Return the (x, y) coordinate for the center point of the cell that contains the specified text.  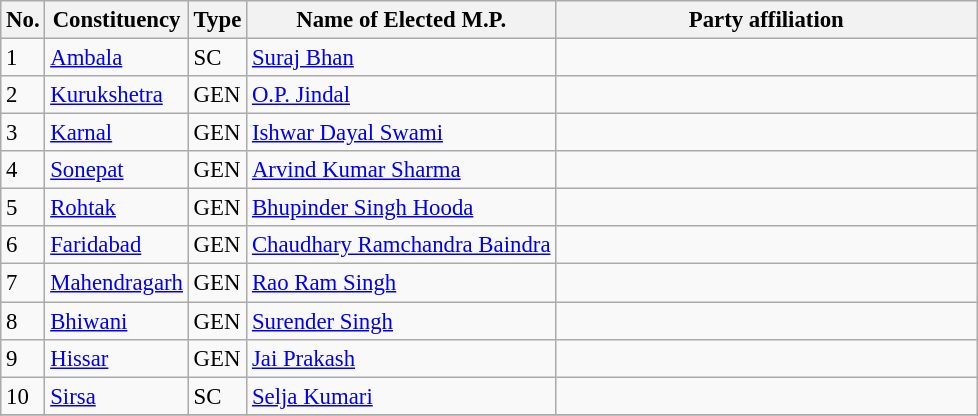
Chaudhary Ramchandra Baindra (402, 245)
Party affiliation (766, 20)
10 (23, 396)
Kurukshetra (116, 95)
Bhupinder Singh Hooda (402, 208)
3 (23, 133)
Karnal (116, 133)
Hissar (116, 358)
1 (23, 58)
2 (23, 95)
Bhiwani (116, 321)
Selja Kumari (402, 396)
Ambala (116, 58)
Rohtak (116, 208)
O.P. Jindal (402, 95)
Suraj Bhan (402, 58)
5 (23, 208)
8 (23, 321)
Jai Prakash (402, 358)
Ishwar Dayal Swami (402, 133)
Arvind Kumar Sharma (402, 170)
Mahendragarh (116, 283)
Rao Ram Singh (402, 283)
4 (23, 170)
7 (23, 283)
Surender Singh (402, 321)
Sonepat (116, 170)
Type (217, 20)
Constituency (116, 20)
Faridabad (116, 245)
Name of Elected M.P. (402, 20)
Sirsa (116, 396)
No. (23, 20)
6 (23, 245)
9 (23, 358)
